Return (X, Y) of the center of cell containing provided text 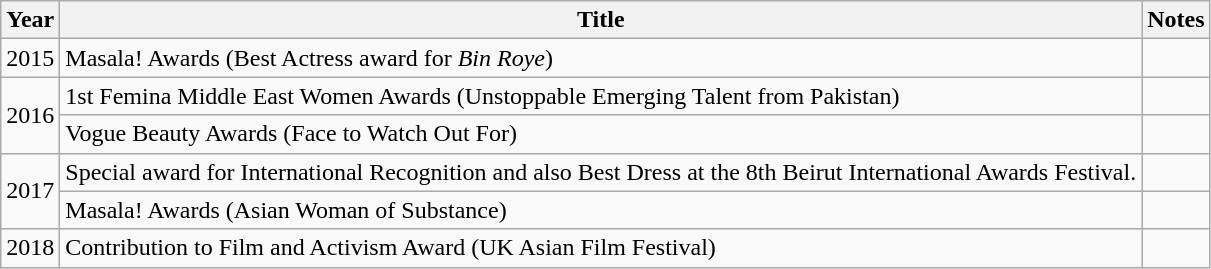
Notes (1176, 20)
2017 (30, 191)
Special award for International Recognition and also Best Dress at the 8th Beirut International Awards Festival. (601, 172)
2016 (30, 115)
2015 (30, 58)
1st Femina Middle East Women Awards (Unstoppable Emerging Talent from Pakistan) (601, 96)
Contribution to Film and Activism Award (UK Asian Film Festival) (601, 248)
Title (601, 20)
Masala! Awards (Best Actress award for Bin Roye) (601, 58)
Vogue Beauty Awards (Face to Watch Out For) (601, 134)
Masala! Awards (Asian Woman of Substance) (601, 210)
Year (30, 20)
2018 (30, 248)
